Capture the cell that displays the provided text and extract its [x, y] central coordinate. 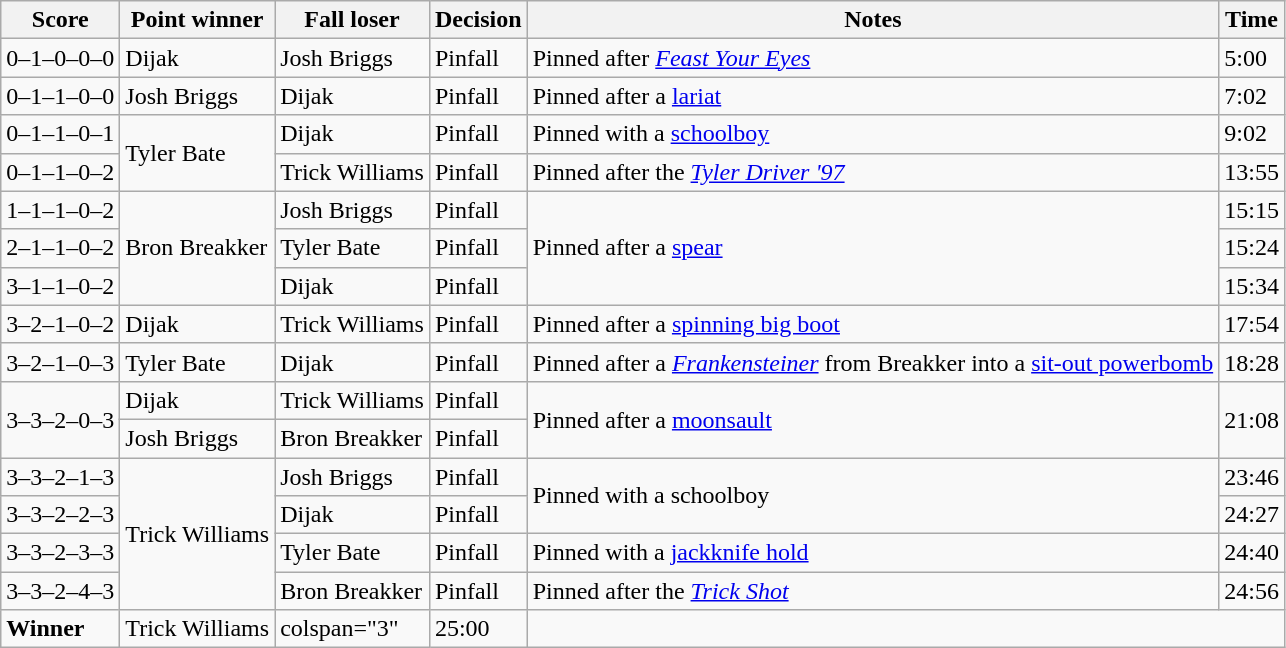
3–3–2–3–3 [60, 553]
Pinned after a Frankensteiner from Breakker into a sit-out powerbomb [873, 362]
Score [60, 20]
7:02 [1252, 96]
Pinned after a spinning big boot [873, 324]
Point winner [198, 20]
3–2–1–0–3 [60, 362]
15:34 [1252, 286]
3–3–2–0–3 [60, 419]
5:00 [1252, 58]
2–1–1–0–2 [60, 248]
13:55 [1252, 172]
1–1–1–0–2 [60, 210]
3–2–1–0–2 [60, 324]
Pinned after a lariat [873, 96]
3–1–1–0–2 [60, 286]
Decision [478, 20]
24:40 [1252, 553]
21:08 [1252, 419]
15:15 [1252, 210]
3–3–2–1–3 [60, 477]
24:27 [1252, 515]
Pinned after Feast Your Eyes [873, 58]
colspan="3" [352, 629]
25:00 [478, 629]
0–1–1–0–2 [60, 172]
24:56 [1252, 591]
0–1–0–0–0 [60, 58]
18:28 [1252, 362]
Notes [873, 20]
15:24 [1252, 248]
Time [1252, 20]
Pinned after a spear [873, 248]
Pinned after the Tyler Driver '97 [873, 172]
0–1–1–0–0 [60, 96]
3–3–2–2–3 [60, 515]
Fall loser [352, 20]
0–1–1–0–1 [60, 134]
9:02 [1252, 134]
17:54 [1252, 324]
3–3–2–4–3 [60, 591]
Pinned after a moonsault [873, 419]
Winner [60, 629]
23:46 [1252, 477]
Pinned with a jackknife hold [873, 553]
Pinned after the Trick Shot [873, 591]
